Provide the [x, y] coordinate of the cell's center where the given text is located.  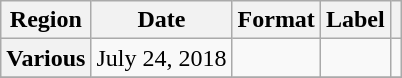
July 24, 2018 [162, 58]
Label [355, 20]
Date [162, 20]
Region [46, 20]
Various [46, 58]
Format [276, 20]
